Identify which cell holds the provided text, then report its [X, Y] central coordinate. 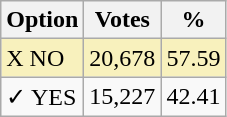
✓ YES [42, 97]
15,227 [122, 97]
% [194, 20]
Votes [122, 20]
Option [42, 20]
20,678 [122, 58]
42.41 [194, 97]
X NO [42, 58]
57.59 [194, 58]
